Extract the (x, y) coordinate from the center of the cell holding the provided text.  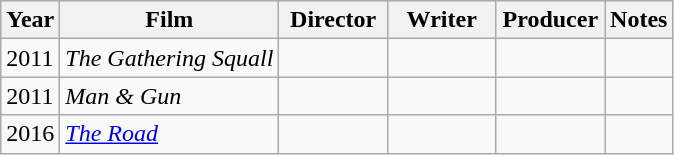
Producer (550, 20)
The Road (170, 134)
Writer (442, 20)
Director (334, 20)
Notes (639, 20)
Film (170, 20)
The Gathering Squall (170, 58)
Man & Gun (170, 96)
Year (30, 20)
2016 (30, 134)
